Pinpoint the cell where the given text exists, returning its (X, Y) midpoint coordinate. 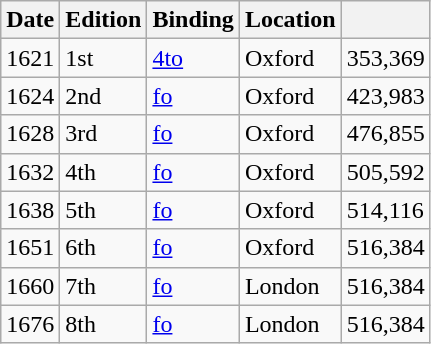
Date (30, 20)
1651 (30, 248)
Binding (193, 20)
2nd (104, 96)
505,592 (386, 172)
4th (104, 172)
4to (193, 58)
423,983 (386, 96)
1621 (30, 58)
5th (104, 210)
514,116 (386, 210)
1624 (30, 96)
1632 (30, 172)
Edition (104, 20)
1660 (30, 286)
3rd (104, 134)
1st (104, 58)
476,855 (386, 134)
8th (104, 324)
Location (290, 20)
353,369 (386, 58)
1628 (30, 134)
1676 (30, 324)
6th (104, 248)
7th (104, 286)
1638 (30, 210)
